Extract the [X, Y] coordinate from the center of the cell holding the provided text.  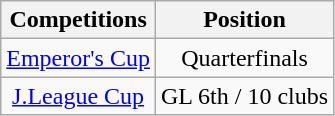
Competitions [78, 20]
GL 6th / 10 clubs [244, 96]
J.League Cup [78, 96]
Position [244, 20]
Quarterfinals [244, 58]
Emperor's Cup [78, 58]
